Search for the cell housing the specified text and yield its (x, y) center coordinate. 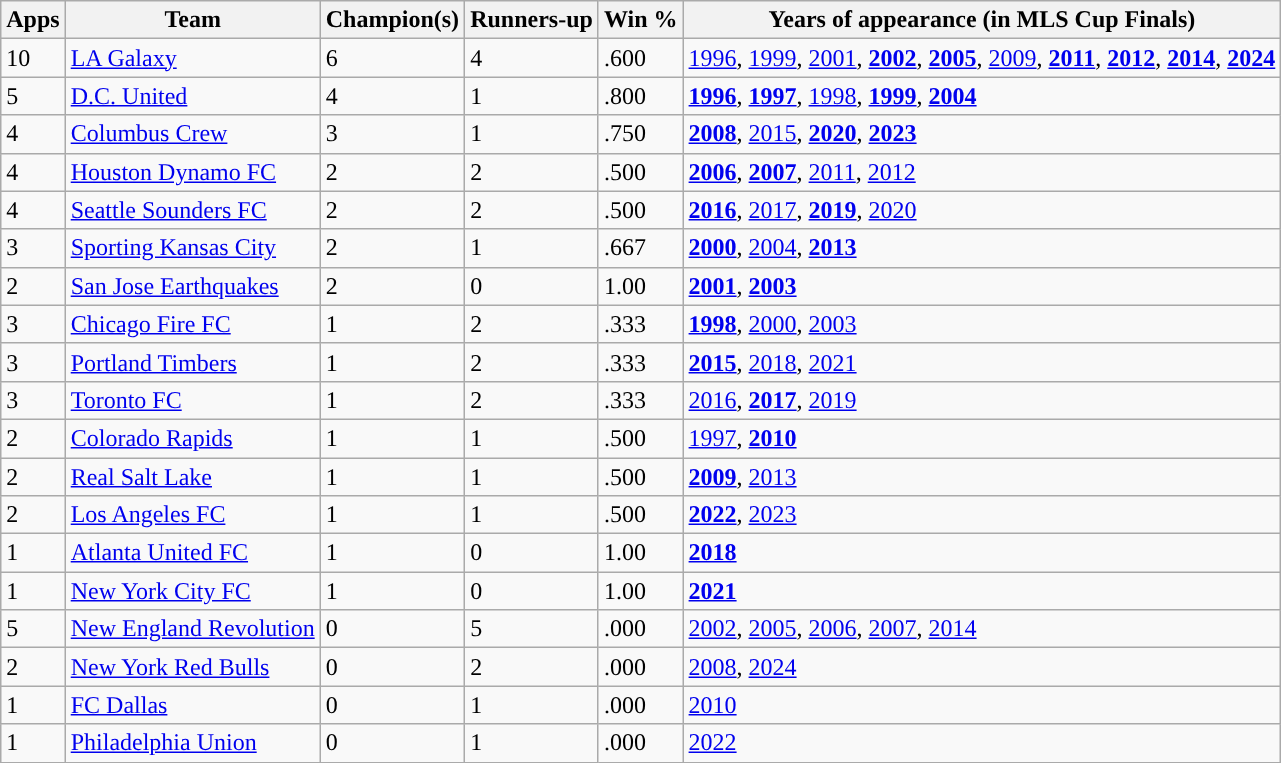
.800 (640, 96)
10 (33, 58)
Seattle Sounders FC (192, 210)
Chicago Fire FC (192, 324)
.600 (640, 58)
Real Salt Lake (192, 477)
Apps (33, 20)
New York City FC (192, 591)
.750 (640, 134)
Houston Dynamo FC (192, 172)
Los Angeles FC (192, 515)
2015, 2018, 2021 (982, 362)
2016, 2017, 2019, 2020 (982, 210)
Atlanta United FC (192, 553)
LA Galaxy (192, 58)
1996, 1999, 2001, 2002, 2005, 2009, 2011, 2012, 2014, 2024 (982, 58)
Years of appearance (in MLS Cup Finals) (982, 20)
New England Revolution (192, 629)
Philadelphia Union (192, 743)
FC Dallas (192, 705)
Sporting Kansas City (192, 248)
2008, 2024 (982, 667)
2002, 2005, 2006, 2007, 2014 (982, 629)
2021 (982, 591)
2010 (982, 705)
San Jose Earthquakes (192, 286)
2022, 2023 (982, 515)
2009, 2013 (982, 477)
Toronto FC (192, 400)
D.C. United (192, 96)
2022 (982, 743)
Runners-up (532, 20)
6 (392, 58)
Champion(s) (392, 20)
2008, 2015, 2020, 2023 (982, 134)
New York Red Bulls (192, 667)
1996, 1997, 1998, 1999, 2004 (982, 96)
2006, 2007, 2011, 2012 (982, 172)
.667 (640, 248)
1998, 2000, 2003 (982, 324)
2001, 2003 (982, 286)
Win % (640, 20)
Colorado Rapids (192, 438)
Team (192, 20)
2018 (982, 553)
Columbus Crew (192, 134)
1997, 2010 (982, 438)
Portland Timbers (192, 362)
2016, 2017, 2019 (982, 400)
2000, 2004, 2013 (982, 248)
